Determine the (x, y) coordinate at the center of the cell enclosing the given text.  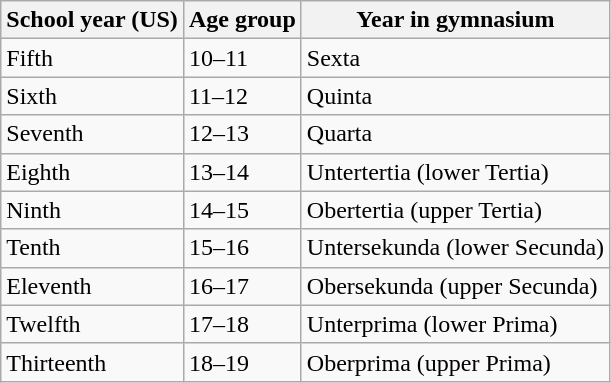
Tenth (92, 248)
Age group (242, 20)
13–14 (242, 172)
11–12 (242, 96)
Oberprima (upper Prima) (455, 362)
14–15 (242, 210)
Fifth (92, 58)
Twelfth (92, 324)
18–19 (242, 362)
Quinta (455, 96)
Unterprima (lower Prima) (455, 324)
17–18 (242, 324)
Quarta (455, 134)
Untersekunda (lower Secunda) (455, 248)
Seventh (92, 134)
Ninth (92, 210)
Sexta (455, 58)
Year in gymnasium (455, 20)
Eleventh (92, 286)
Thirteenth (92, 362)
Obertertia (upper Tertia) (455, 210)
School year (US) (92, 20)
Untertertia (lower Tertia) (455, 172)
15–16 (242, 248)
Sixth (92, 96)
10–11 (242, 58)
12–13 (242, 134)
Obersekunda (upper Secunda) (455, 286)
16–17 (242, 286)
Eighth (92, 172)
